Scan for the cell matching the given text and deliver its [x, y] coordinate at center. 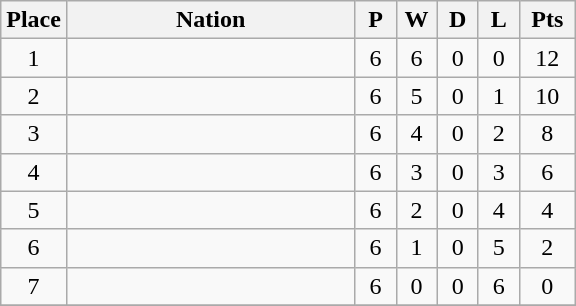
Pts [547, 20]
Place [34, 20]
W [416, 20]
7 [34, 286]
8 [547, 134]
Nation [210, 20]
10 [547, 96]
L [498, 20]
12 [547, 58]
P [376, 20]
D [458, 20]
